Return the [x, y] coordinate for the center point of the cell that contains the specified text.  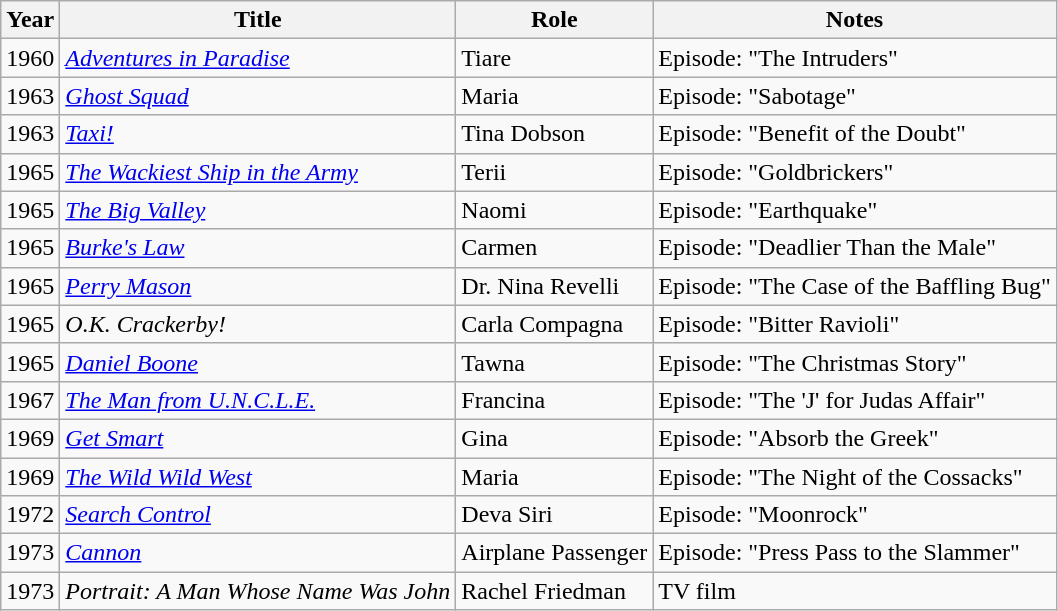
Perry Mason [258, 286]
Tiare [554, 58]
Portrait: A Man Whose Name Was John [258, 591]
The Big Valley [258, 210]
Francina [554, 400]
Episode: "Deadlier Than the Male" [854, 248]
Notes [854, 20]
Ghost Squad [258, 96]
Episode: "Moonrock" [854, 515]
Tawna [554, 362]
Episode: "The Christmas Story" [854, 362]
1967 [30, 400]
The Wild Wild West [258, 477]
Daniel Boone [258, 362]
Adventures in Paradise [258, 58]
The Man from U.N.C.L.E. [258, 400]
Carla Compagna [554, 324]
Episode: "The 'J' for Judas Affair" [854, 400]
Search Control [258, 515]
Gina [554, 438]
Year [30, 20]
Episode: "Benefit of the Doubt" [854, 134]
Airplane Passenger [554, 553]
Dr. Nina Revelli [554, 286]
Episode: "Sabotage" [854, 96]
Carmen [554, 248]
The Wackiest Ship in the Army [258, 172]
O.K. Crackerby! [258, 324]
Tina Dobson [554, 134]
1972 [30, 515]
Naomi [554, 210]
Cannon [258, 553]
Rachel Friedman [554, 591]
Episode: "The Intruders" [854, 58]
Episode: "Earthquake" [854, 210]
Episode: "The Night of the Cossacks" [854, 477]
Burke's Law [258, 248]
TV film [854, 591]
Episode: "The Case of the Baffling Bug" [854, 286]
Terii [554, 172]
Title [258, 20]
Deva Siri [554, 515]
Episode: "Press Pass to the Slammer" [854, 553]
1960 [30, 58]
Episode: "Absorb the Greek" [854, 438]
Get Smart [258, 438]
Role [554, 20]
Episode: "Goldbrickers" [854, 172]
Taxi! [258, 134]
Episode: "Bitter Ravioli" [854, 324]
